Identify which cell holds the provided text, then report its [X, Y] central coordinate. 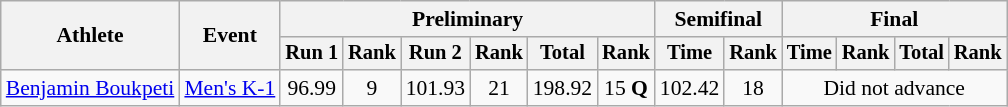
Event [230, 36]
Run 2 [436, 54]
Athlete [90, 36]
9 [372, 88]
Semifinal [718, 19]
Men's K-1 [230, 88]
101.93 [436, 88]
102.42 [690, 88]
Run 1 [312, 54]
96.99 [312, 88]
Preliminary [467, 19]
Final [894, 19]
Did not advance [894, 88]
198.92 [562, 88]
18 [753, 88]
21 [499, 88]
Benjamin Boukpeti [90, 88]
15 Q [626, 88]
